Output the (X, Y) coordinate of the center of the cell containing the given text.  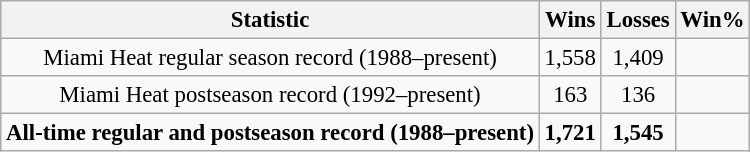
163 (570, 95)
Losses (638, 20)
1,721 (570, 133)
Wins (570, 20)
1,558 (570, 58)
Statistic (270, 20)
1,409 (638, 58)
All-time regular and postseason record (1988–present) (270, 133)
Miami Heat regular season record (1988–present) (270, 58)
136 (638, 95)
Miami Heat postseason record (1992–present) (270, 95)
1,545 (638, 133)
Win% (712, 20)
